Scan for the cell matching the given text and deliver its (x, y) coordinate at center. 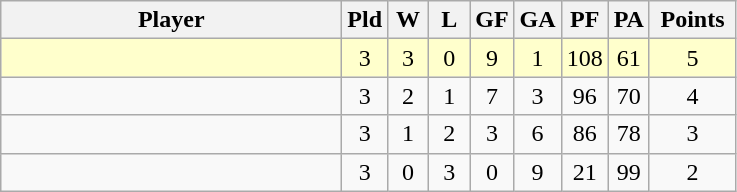
PA (628, 20)
96 (584, 96)
86 (584, 134)
7 (492, 96)
W (408, 20)
Player (172, 20)
Points (692, 20)
99 (628, 172)
21 (584, 172)
5 (692, 58)
108 (584, 58)
78 (628, 134)
Pld (365, 20)
GA (538, 20)
GF (492, 20)
L (450, 20)
PF (584, 20)
4 (692, 96)
6 (538, 134)
61 (628, 58)
70 (628, 96)
